Locate the cell with the specified text and output its (x, y) center coordinate. 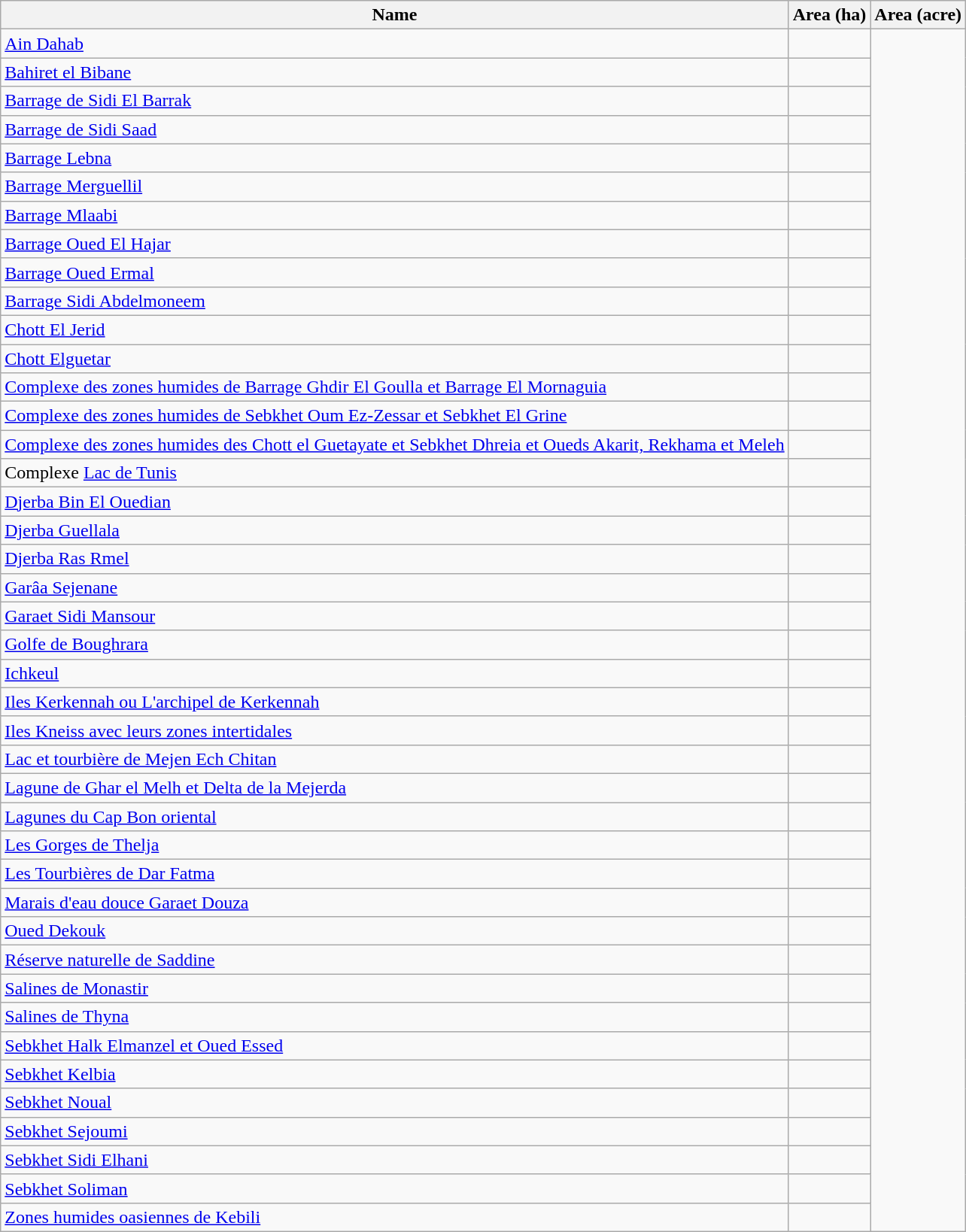
Barrage Sidi Abdelmoneem (394, 301)
Chott El Jerid (394, 329)
Barrage Lebna (394, 158)
Complexe Lac de Tunis (394, 473)
Golfe de Boughrara (394, 645)
Barrage Mlaabi (394, 215)
Area (ha) (829, 15)
Sebkhet Sejoumi (394, 1131)
Garâa Sejenane (394, 587)
Barrage Oued Ermal (394, 272)
Sebkhet Noual (394, 1103)
Lagune de Ghar el Melh et Delta de la Mejerda (394, 787)
Garaet Sidi Mansour (394, 616)
Barrage de Sidi Saad (394, 129)
Marais d'eau douce Garaet Douza (394, 903)
Ain Dahab (394, 44)
Salines de Thyna (394, 1017)
Sebkhet Sidi Elhani (394, 1160)
Sebkhet Soliman (394, 1188)
Barrage Merguellil (394, 187)
Lagunes du Cap Bon oriental (394, 816)
Complexe des zones humides des Chott el Guetayate et Sebkhet Dhreia et Oueds Akarit, Rekhama et Meleh (394, 445)
Zones humides oasiennes de Kebili (394, 1217)
Oued Dekouk (394, 931)
Complexe des zones humides de Sebkhet Oum Ez-Zessar et Sebkhet El Grine (394, 416)
Iles Kneiss avec leurs zones intertidales (394, 730)
Les Gorges de Thelja (394, 845)
Iles Kerkennah ou L'archipel de Kerkennah (394, 702)
Complexe des zones humides de Barrage Ghdir El Goulla et Barrage El Mornaguia (394, 387)
Sebkhet Halk Elmanzel et Oued Essed (394, 1045)
Les Tourbières de Dar Fatma (394, 874)
Chott Elguetar (394, 359)
Barrage de Sidi El Barrak (394, 101)
Djerba Guellala (394, 530)
Sebkhet Kelbia (394, 1074)
Ichkeul (394, 673)
Djerba Bin El Ouedian (394, 502)
Area (acre) (918, 15)
Name (394, 15)
Réserve naturelle de Saddine (394, 960)
Salines de Monastir (394, 988)
Lac et tourbière de Mejen Ech Chitan (394, 759)
Djerba Ras Rmel (394, 559)
Bahiret el Bibane (394, 72)
Barrage Oued El Hajar (394, 244)
